Capture the cell that displays the provided text and extract its (x, y) central coordinate. 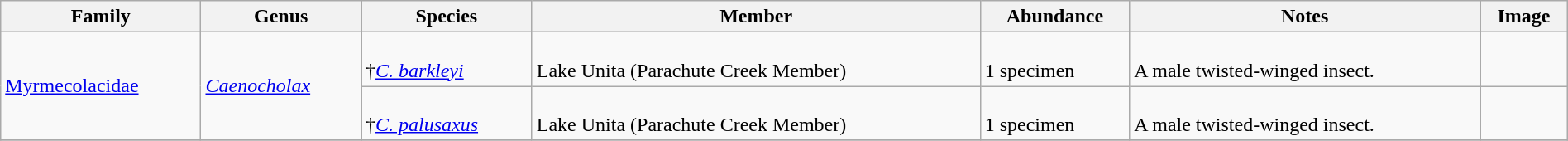
Image (1524, 17)
Notes (1305, 17)
Species (447, 17)
Member (756, 17)
Caenocholax (281, 86)
Family (101, 17)
†C. palusaxus (447, 113)
Abundance (1055, 17)
†C. barkleyi (447, 60)
Genus (281, 17)
Myrmecolacidae (101, 86)
